Detect which cell encompasses the target text, then output its (X, Y) center coordinate. 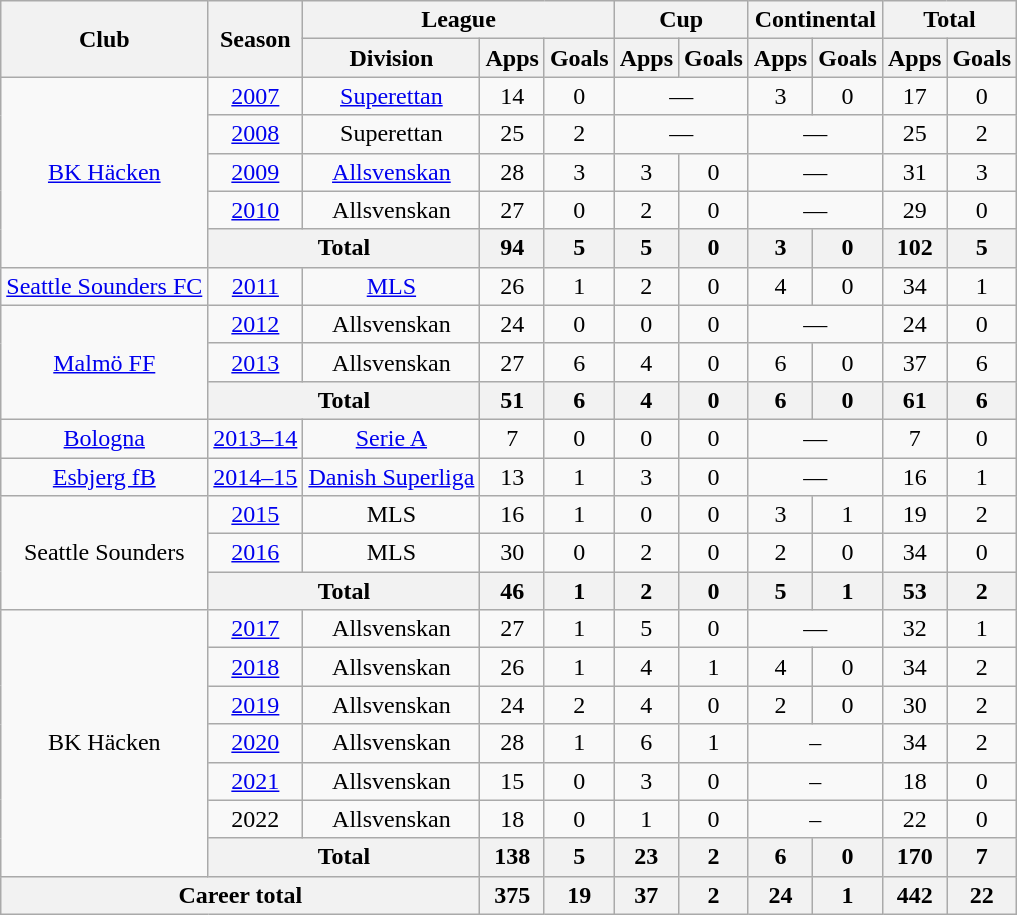
94 (512, 248)
375 (512, 895)
2017 (256, 629)
Season (256, 39)
2009 (256, 172)
17 (914, 96)
2010 (256, 210)
Club (104, 39)
46 (512, 591)
Esbjerg fB (104, 477)
Danish Superliga (392, 477)
2008 (256, 134)
2011 (256, 286)
Cup (681, 20)
23 (646, 857)
170 (914, 857)
2021 (256, 781)
442 (914, 895)
2014–15 (256, 477)
2007 (256, 96)
13 (512, 477)
2013–14 (256, 438)
Serie A (392, 438)
15 (512, 781)
2019 (256, 705)
2015 (256, 515)
2012 (256, 324)
Malmö FF (104, 362)
2022 (256, 819)
102 (914, 248)
Seattle Sounders FC (104, 286)
Bologna (104, 438)
2013 (256, 362)
138 (512, 857)
Continental (815, 20)
Division (392, 58)
51 (512, 400)
2020 (256, 743)
2016 (256, 553)
29 (914, 210)
2018 (256, 667)
32 (914, 629)
League (458, 20)
Career total (240, 895)
61 (914, 400)
31 (914, 172)
53 (914, 591)
Seattle Sounders (104, 553)
14 (512, 96)
